Output the [x, y] coordinate of the center of the cell containing the given text.  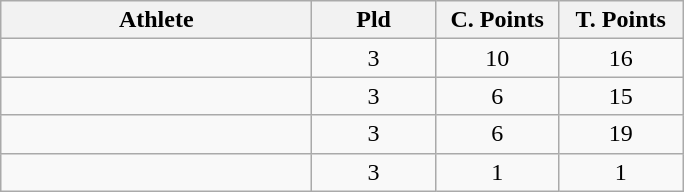
C. Points [497, 20]
19 [621, 134]
T. Points [621, 20]
15 [621, 96]
Pld [374, 20]
10 [497, 58]
16 [621, 58]
Athlete [156, 20]
